Detect which cell encompasses the target text, then output its (X, Y) center coordinate. 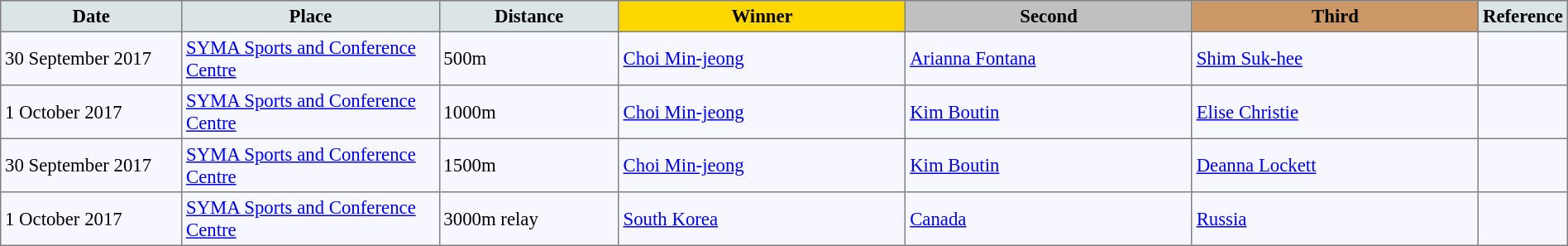
1000m (529, 112)
500m (529, 58)
3000m relay (529, 219)
Russia (1335, 219)
Winner (762, 17)
Deanna Lockett (1335, 165)
Elise Christie (1335, 112)
1500m (529, 165)
Distance (529, 17)
Third (1335, 17)
Reference (1523, 17)
Date (91, 17)
South Korea (762, 219)
Place (311, 17)
Arianna Fontana (1049, 58)
Shim Suk-hee (1335, 58)
Canada (1049, 219)
Second (1049, 17)
